From the cell containing the given text, extract its center point as [x, y] coordinate. 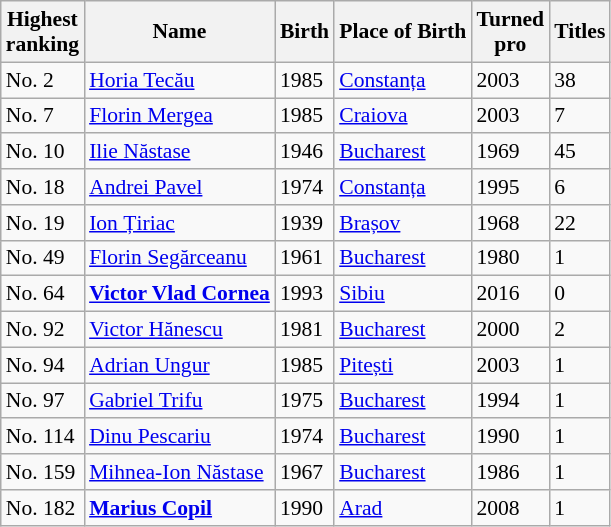
45 [580, 152]
0 [580, 294]
Birth [304, 32]
Place of Birth [402, 32]
Craiova [402, 116]
Andrei Pavel [180, 187]
1946 [304, 152]
No. 2 [42, 80]
Pitești [402, 365]
38 [580, 80]
1939 [304, 223]
No. 19 [42, 223]
1969 [510, 152]
Victor Vlad Cornea [180, 294]
Dinu Pescariu [180, 437]
1975 [304, 401]
22 [580, 223]
2016 [510, 294]
2 [580, 330]
6 [580, 187]
No. 182 [42, 508]
Ion Țiriac [180, 223]
Florin Segărceanu [180, 258]
Gabriel Trifu [180, 401]
1995 [510, 187]
No. 97 [42, 401]
No. 49 [42, 258]
Horia Tecău [180, 80]
No. 159 [42, 472]
No. 7 [42, 116]
No. 10 [42, 152]
No. 18 [42, 187]
1981 [304, 330]
Mihnea-Ion Năstase [180, 472]
Ilie Năstase [180, 152]
Turnedpro [510, 32]
Sibiu [402, 294]
Titles [580, 32]
1994 [510, 401]
2000 [510, 330]
Brașov [402, 223]
7 [580, 116]
1968 [510, 223]
Arad [402, 508]
No. 94 [42, 365]
No. 64 [42, 294]
Highestranking [42, 32]
Florin Mergea [180, 116]
1961 [304, 258]
1993 [304, 294]
1967 [304, 472]
Victor Hănescu [180, 330]
No. 114 [42, 437]
2008 [510, 508]
Marius Copil [180, 508]
1986 [510, 472]
No. 92 [42, 330]
Name [180, 32]
Adrian Ungur [180, 365]
1980 [510, 258]
